Determine the (X, Y) coordinate at the center of the cell enclosing the given text.  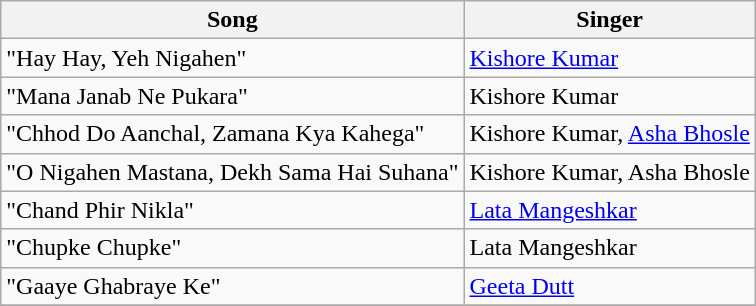
"Mana Janab Ne Pukara" (232, 96)
Singer (610, 20)
"Chupke Chupke" (232, 248)
"Chand Phir Nikla" (232, 210)
"Gaaye Ghabraye Ke" (232, 286)
Geeta Dutt (610, 286)
Song (232, 20)
"O Nigahen Mastana, Dekh Sama Hai Suhana" (232, 172)
"Hay Hay, Yeh Nigahen" (232, 58)
"Chhod Do Aanchal, Zamana Kya Kahega" (232, 134)
